Locate the cell with the specified text and output its (X, Y) center coordinate. 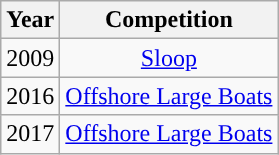
2016 (30, 96)
Year (30, 20)
Competition (169, 20)
2017 (30, 134)
Sloop (169, 58)
2009 (30, 58)
